Find where the given text appears and provide that cell's center as (x, y) coordinate. 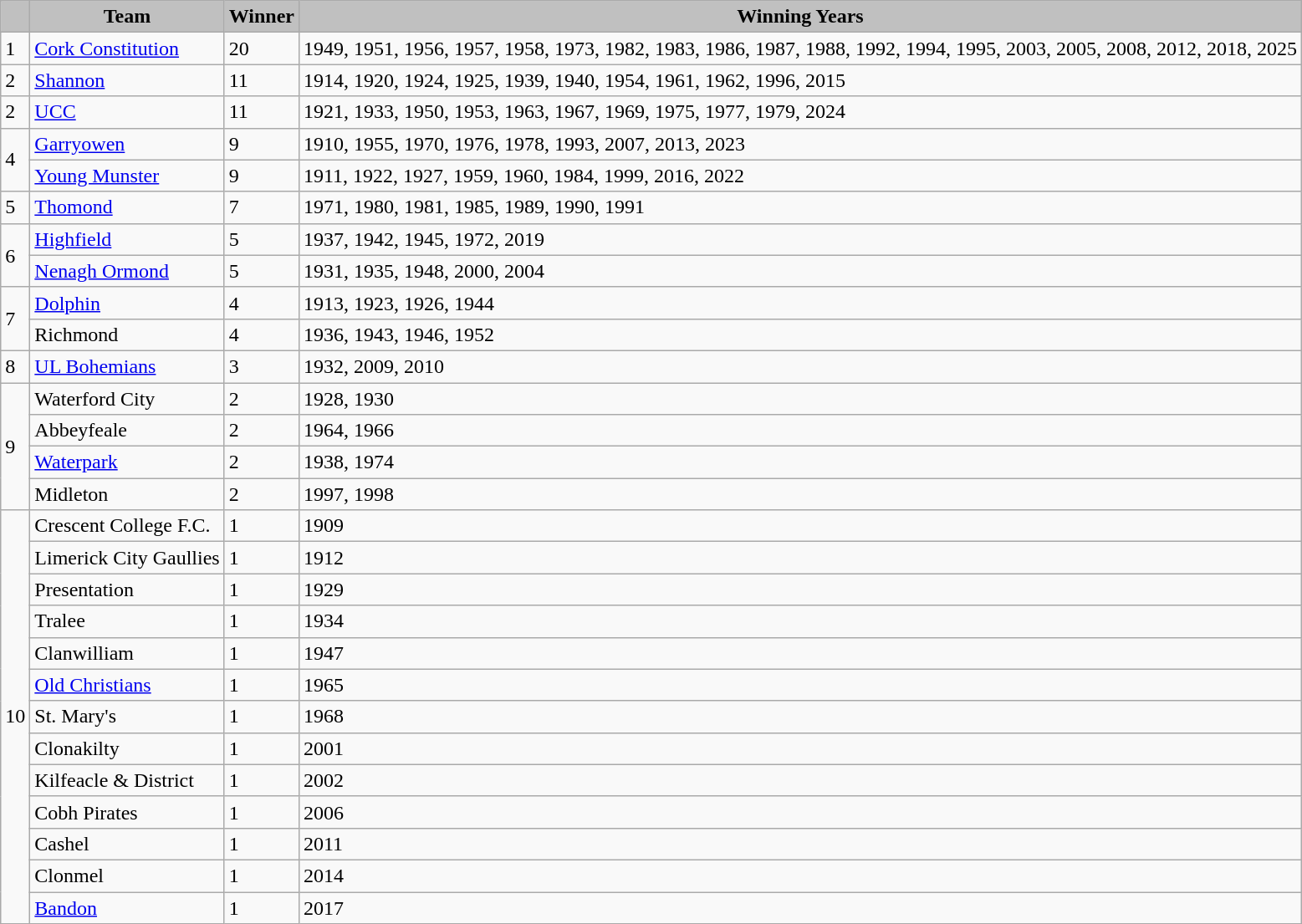
Waterford City (127, 399)
2006 (799, 812)
Highfield (127, 239)
Abbeyfeale (127, 431)
2011 (799, 844)
6 (15, 255)
1912 (799, 558)
Richmond (127, 334)
1934 (799, 621)
1936, 1943, 1946, 1952 (799, 334)
Old Christians (127, 685)
1910, 1955, 1970, 1976, 1978, 1993, 2007, 2013, 2023 (799, 144)
20 (261, 48)
1931, 1935, 1948, 2000, 2004 (799, 271)
Crescent College F.C. (127, 526)
1928, 1930 (799, 399)
1965 (799, 685)
Thomond (127, 207)
St. Mary's (127, 717)
Cork Constitution (127, 48)
1947 (799, 653)
1938, 1974 (799, 462)
1914, 1920, 1924, 1925, 1939, 1940, 1954, 1961, 1962, 1996, 2015 (799, 80)
Tralee (127, 621)
Cashel (127, 844)
Winner (261, 17)
2017 (799, 907)
2002 (799, 780)
1913, 1923, 1926, 1944 (799, 303)
Clonmel (127, 876)
Winning Years (799, 17)
Dolphin (127, 303)
Limerick City Gaullies (127, 558)
2014 (799, 876)
1929 (799, 590)
Midleton (127, 494)
1997, 1998 (799, 494)
Cobh Pirates (127, 812)
1968 (799, 717)
1911, 1922, 1927, 1959, 1960, 1984, 1999, 2016, 2022 (799, 176)
Team (127, 17)
8 (15, 366)
1937, 1942, 1945, 1972, 2019 (799, 239)
Clonakilty (127, 748)
Shannon (127, 80)
UCC (127, 112)
1909 (799, 526)
1921, 1933, 1950, 1953, 1963, 1967, 1969, 1975, 1977, 1979, 2024 (799, 112)
1964, 1966 (799, 431)
1949, 1951, 1956, 1957, 1958, 1973, 1982, 1983, 1986, 1987, 1988, 1992, 1994, 1995, 2003, 2005, 2008, 2012, 2018, 2025 (799, 48)
Nenagh Ormond (127, 271)
Clanwilliam (127, 653)
Kilfeacle & District (127, 780)
10 (15, 717)
Waterpark (127, 462)
Young Munster (127, 176)
Bandon (127, 907)
3 (261, 366)
UL Bohemians (127, 366)
Presentation (127, 590)
1932, 2009, 2010 (799, 366)
1971, 1980, 1981, 1985, 1989, 1990, 1991 (799, 207)
Garryowen (127, 144)
2001 (799, 748)
